Pinpoint the cell where the given text exists, returning its [X, Y] midpoint coordinate. 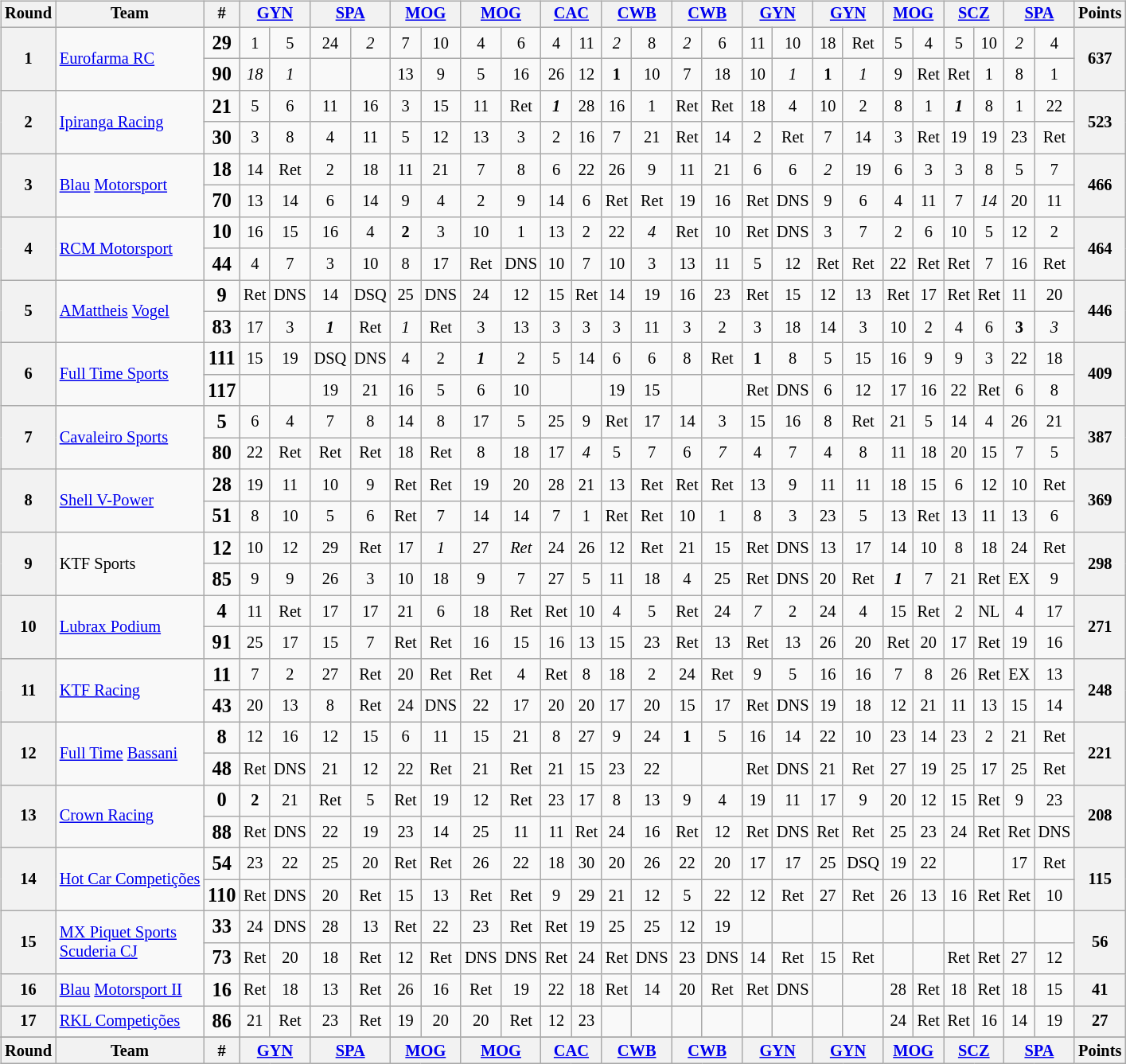
48 [221, 769]
115 [1100, 879]
44 [221, 264]
80 [221, 454]
MX Piquet SportsScuderia CJ [130, 942]
387 [1100, 438]
RCM Motorsport [130, 248]
70 [221, 201]
Full Time Bassani [130, 753]
56 [1100, 942]
43 [221, 706]
KTF Racing [130, 689]
117 [221, 391]
369 [1100, 500]
466 [1100, 185]
51 [221, 516]
KTF Sports [130, 563]
637 [1100, 59]
41 [1100, 990]
Lubrax Podium [130, 627]
83 [221, 327]
RKL Competições [130, 1022]
Ipiranga Racing [130, 123]
Hot Car Competições [130, 879]
NL [989, 611]
86 [221, 1022]
90 [221, 75]
Crown Racing [130, 817]
110 [221, 895]
54 [221, 863]
111 [221, 359]
Blau Motorsport [130, 185]
91 [221, 643]
208 [1100, 817]
Eurofarma RC [130, 59]
464 [1100, 248]
Blau Motorsport II [130, 990]
85 [221, 579]
Full Time Sports [130, 374]
AMattheis Vogel [130, 312]
Cavaleiro Sports [130, 438]
248 [1100, 689]
88 [221, 832]
271 [1100, 627]
Shell V-Power [130, 500]
446 [1100, 312]
523 [1100, 123]
33 [221, 927]
409 [1100, 374]
221 [1100, 753]
298 [1100, 563]
73 [221, 958]
0 [221, 801]
